Identify which cell holds the provided text, then report its [X, Y] central coordinate. 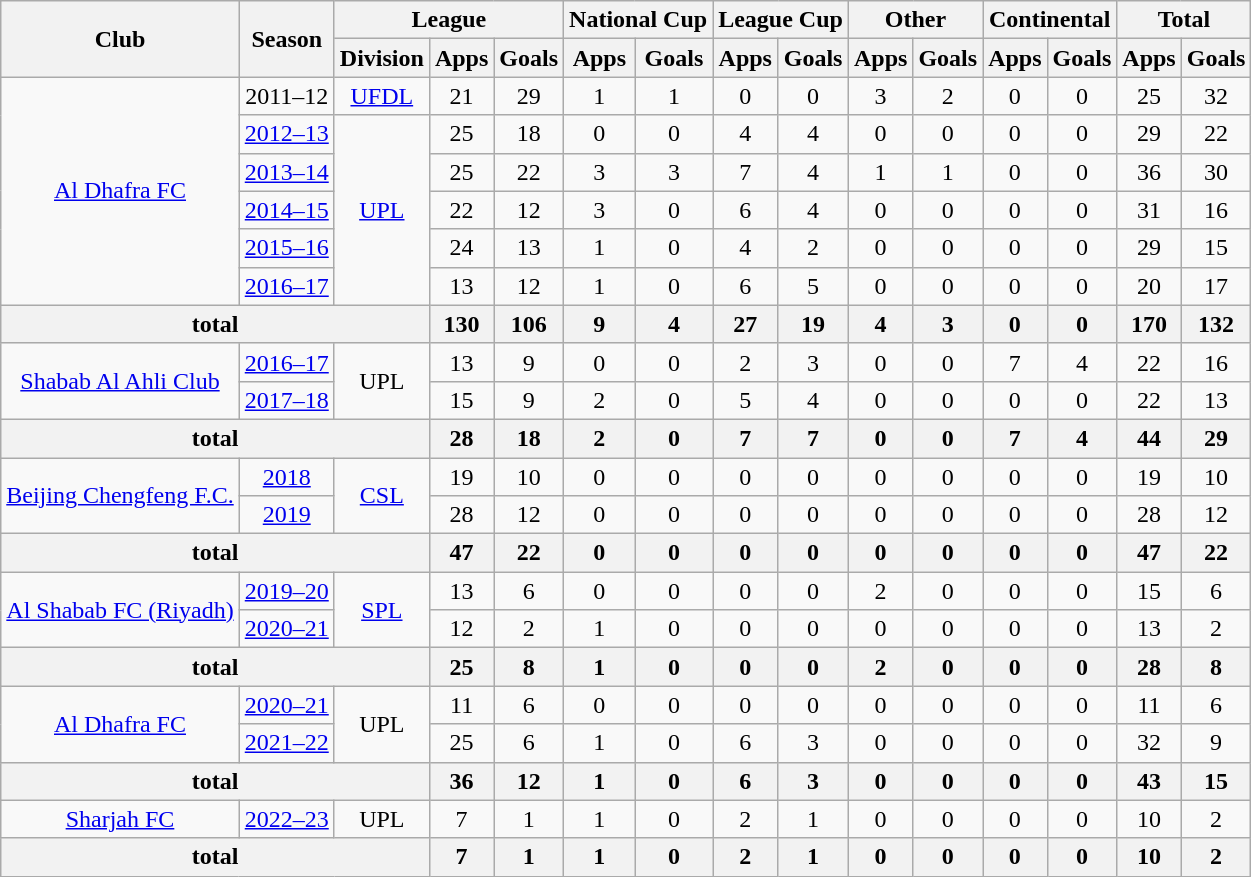
Other [915, 20]
2013–14 [286, 172]
2022–23 [286, 819]
2021–22 [286, 743]
27 [746, 324]
Sharjah FC [120, 819]
League [448, 20]
Total [1184, 20]
UFDL [382, 96]
2019 [286, 515]
130 [461, 324]
Continental [1050, 20]
44 [1149, 438]
National Cup [638, 20]
2011–12 [286, 96]
2012–13 [286, 134]
21 [461, 96]
30 [1216, 172]
Club [120, 39]
2017–18 [286, 400]
132 [1216, 324]
CSL [382, 496]
Al Shabab FC (Riyadh) [120, 610]
2019–20 [286, 591]
2018 [286, 477]
170 [1149, 324]
Season [286, 39]
Division [382, 58]
24 [461, 248]
31 [1149, 210]
17 [1216, 286]
Beijing Chengfeng F.C. [120, 496]
League Cup [781, 20]
106 [529, 324]
43 [1149, 781]
SPL [382, 610]
20 [1149, 286]
2014–15 [286, 210]
2015–16 [286, 248]
Shabab Al Ahli Club [120, 381]
